Determine the (x, y) coordinate at the center of the cell enclosing the given text.  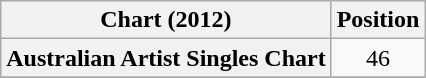
Australian Artist Singles Chart (166, 58)
46 (378, 58)
Chart (2012) (166, 20)
Position (378, 20)
